Return the [x, y] coordinate for the center point of the cell that contains the specified text.  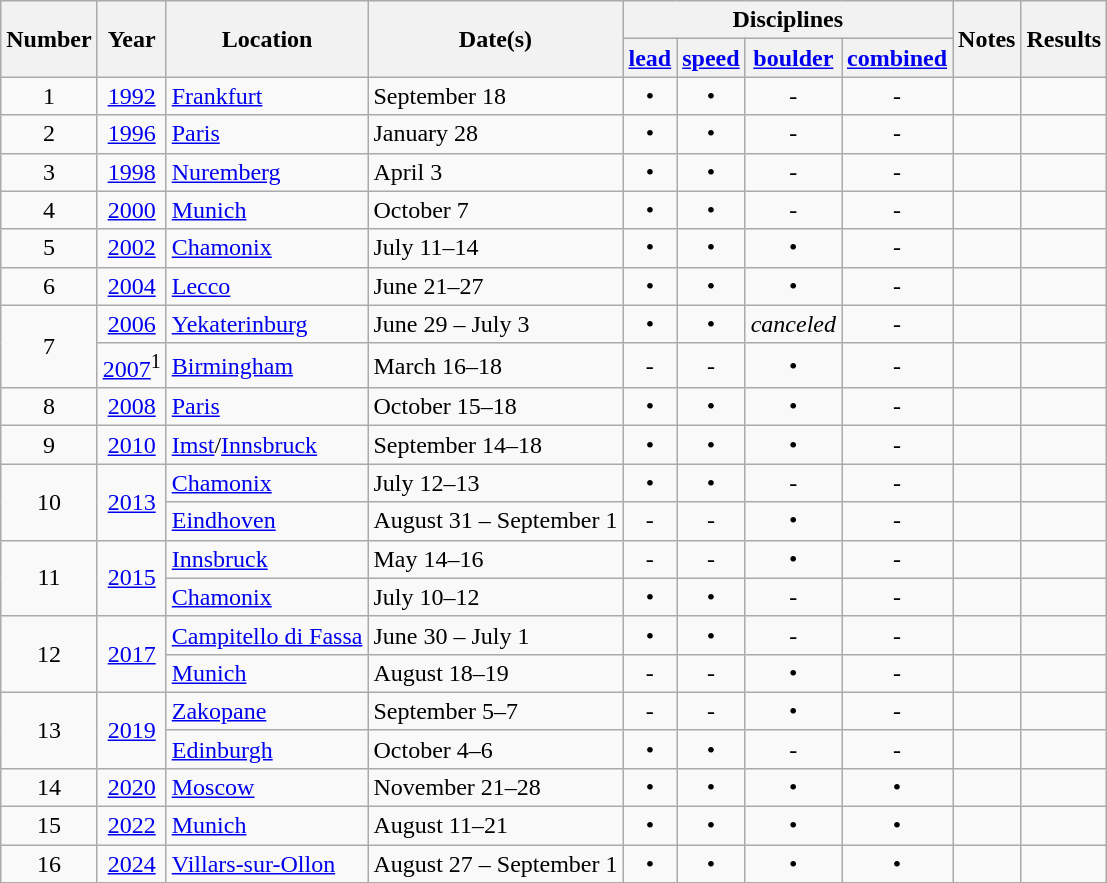
Zakopane [267, 711]
6 [49, 286]
7 [49, 346]
2013 [132, 502]
April 3 [496, 172]
Frankfurt [267, 96]
16 [49, 864]
October 4–6 [496, 749]
Lecco [267, 286]
1996 [132, 134]
October 7 [496, 210]
boulder [793, 58]
11 [49, 578]
2010 [132, 445]
March 16–18 [496, 366]
Location [267, 39]
Innsbruck [267, 559]
4 [49, 210]
Year [132, 39]
9 [49, 445]
combined [898, 58]
September 14–18 [496, 445]
Notes [987, 39]
2000 [132, 210]
3 [49, 172]
September 18 [496, 96]
Yekaterinburg [267, 324]
2022 [132, 826]
November 21–28 [496, 787]
June 30 – July 1 [496, 635]
lead [650, 58]
October 15–18 [496, 407]
2015 [132, 578]
July 12–13 [496, 483]
10 [49, 502]
August 11–21 [496, 826]
Imst/Innsbruck [267, 445]
Campitello di Fassa [267, 635]
8 [49, 407]
speed [711, 58]
2017 [132, 654]
12 [49, 654]
1998 [132, 172]
14 [49, 787]
August 31 – September 1 [496, 521]
January 28 [496, 134]
Edinburgh [267, 749]
Results [1064, 39]
5 [49, 248]
13 [49, 730]
Nuremberg [267, 172]
July 11–14 [496, 248]
2 [49, 134]
2004 [132, 286]
Disciplines [788, 20]
June 29 – July 3 [496, 324]
Date(s) [496, 39]
2006 [132, 324]
2020 [132, 787]
1992 [132, 96]
2024 [132, 864]
Moscow [267, 787]
2008 [132, 407]
September 5–7 [496, 711]
20071 [132, 366]
canceled [793, 324]
1 [49, 96]
August 18–19 [496, 673]
May 14–16 [496, 559]
Number [49, 39]
2019 [132, 730]
June 21–27 [496, 286]
Villars-sur-Ollon [267, 864]
Birmingham [267, 366]
August 27 – September 1 [496, 864]
15 [49, 826]
Eindhoven [267, 521]
July 10–12 [496, 597]
2002 [132, 248]
